From the cell containing the given text, extract its center point as (x, y) coordinate. 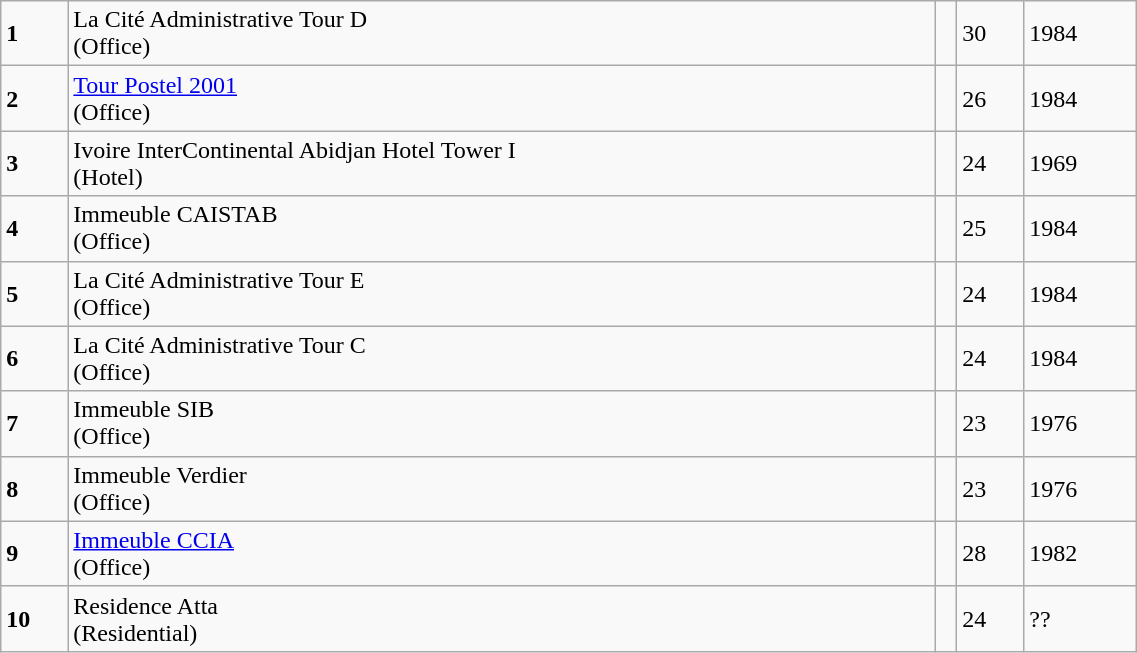
Immeuble CCIA(Office) (502, 554)
1969 (1080, 164)
4 (34, 228)
10 (34, 618)
Immeuble Verdier(Office) (502, 488)
Immeuble CAISTAB(Office) (502, 228)
Immeuble SIB(Office) (502, 424)
La Cité Administrative Tour D(Office) (502, 34)
28 (990, 554)
8 (34, 488)
Ivoire InterContinental Abidjan Hotel Tower I(Hotel) (502, 164)
La Cité Administrative Tour E(Office) (502, 294)
25 (990, 228)
?? (1080, 618)
26 (990, 98)
1 (34, 34)
6 (34, 358)
La Cité Administrative Tour C(Office) (502, 358)
2 (34, 98)
5 (34, 294)
3 (34, 164)
30 (990, 34)
Residence Atta(Residential) (502, 618)
7 (34, 424)
9 (34, 554)
Tour Postel 2001(Office) (502, 98)
1982 (1080, 554)
